Locate the cell with the specified text and output its (X, Y) center coordinate. 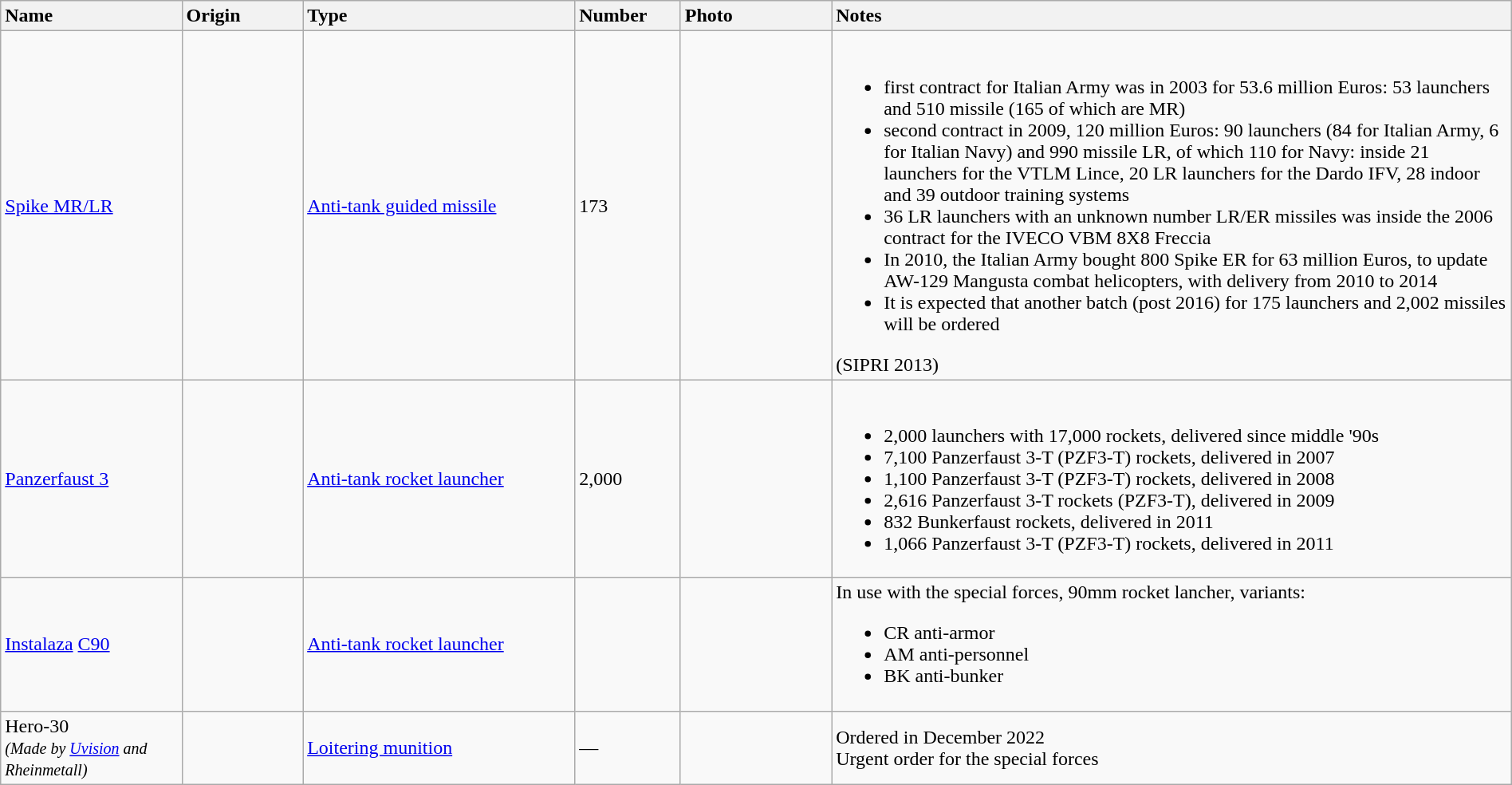
Type (439, 16)
Anti-tank guided missile (439, 206)
173 (628, 206)
Ordered in December 2022 Urgent order for the special forces (1172, 748)
Name (91, 16)
Number (628, 16)
Photo (756, 16)
Origin (242, 16)
Instalaza C90 (91, 645)
Loitering munition (439, 748)
Spike MR/LR (91, 206)
— (628, 748)
Panzerfaust 3 (91, 479)
Hero-30(Made by Uvision and Rheinmetall) (91, 748)
Notes (1172, 16)
In use with the special forces, 90mm rocket lancher, variants:CR anti-armorAM anti-personnelBK anti-bunker (1172, 645)
2,000 (628, 479)
